Pinpoint the cell where the given text exists, returning its (x, y) midpoint coordinate. 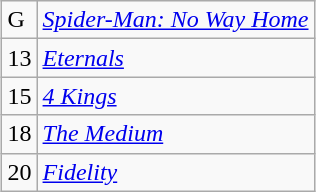
15 (20, 96)
The Medium (176, 134)
4 Kings (176, 96)
Eternals (176, 58)
13 (20, 58)
18 (20, 134)
Fidelity (176, 172)
20 (20, 172)
Spider-Man: No Way Home (176, 20)
G (20, 20)
